Find where the given text appears and provide that cell's center as (x, y) coordinate. 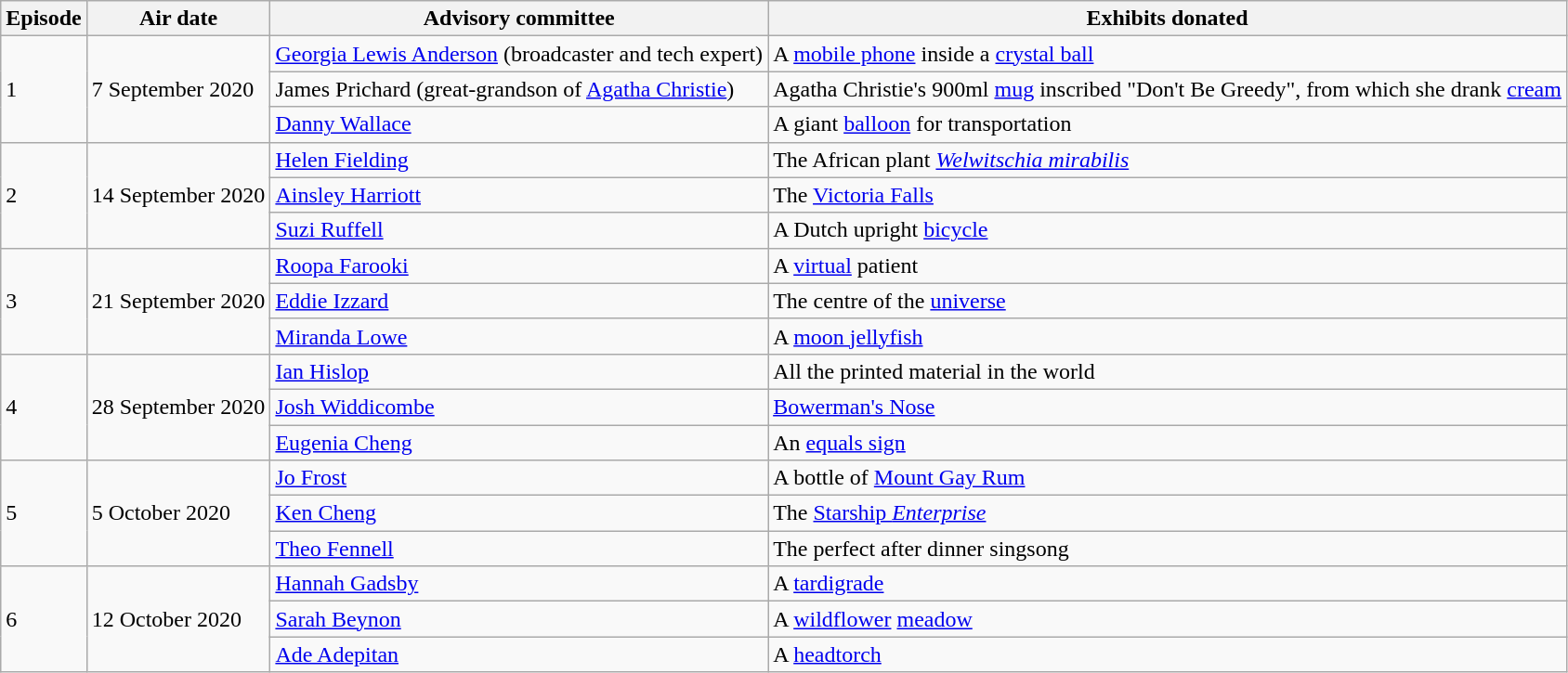
Jo Frost (519, 478)
A bottle of Mount Gay Rum (1168, 478)
James Prichard (great-grandson of Agatha Christie) (519, 89)
5 (44, 513)
Bowerman's Nose (1168, 407)
Hannah Gadsby (519, 584)
The perfect after dinner singsong (1168, 549)
A virtual patient (1168, 265)
A giant balloon for transportation (1168, 124)
Miranda Lowe (519, 336)
Helen Fielding (519, 160)
1 (44, 89)
A tardigrade (1168, 584)
A mobile phone inside a crystal ball (1168, 54)
A wildflower meadow (1168, 619)
12 October 2020 (178, 619)
Exhibits donated (1168, 19)
Ken Cheng (519, 513)
Eddie Izzard (519, 301)
Theo Fennell (519, 549)
Suzi Ruffell (519, 230)
4 (44, 407)
3 (44, 301)
21 September 2020 (178, 301)
6 (44, 619)
An equals sign (1168, 443)
The African plant Welwitschia mirabilis (1168, 160)
Georgia Lewis Anderson (broadcaster and tech expert) (519, 54)
The Victoria Falls (1168, 195)
Danny Wallace (519, 124)
7 September 2020 (178, 89)
5 October 2020 (178, 513)
Sarah Beynon (519, 619)
Josh Widdicombe (519, 407)
14 September 2020 (178, 195)
A moon jellyfish (1168, 336)
A headtorch (1168, 654)
2 (44, 195)
Air date (178, 19)
The Starship Enterprise (1168, 513)
A Dutch upright bicycle (1168, 230)
Roopa Farooki (519, 265)
The centre of the universe (1168, 301)
Agatha Christie's 900ml mug inscribed "Don't Be Greedy", from which she drank cream (1168, 89)
Episode (44, 19)
All the printed material in the world (1168, 371)
Ainsley Harriott (519, 195)
Ade Adepitan (519, 654)
Ian Hislop (519, 371)
28 September 2020 (178, 407)
Eugenia Cheng (519, 443)
Advisory committee (519, 19)
